For the text-containing cell, return its midpoint in (X, Y) coordinate format. 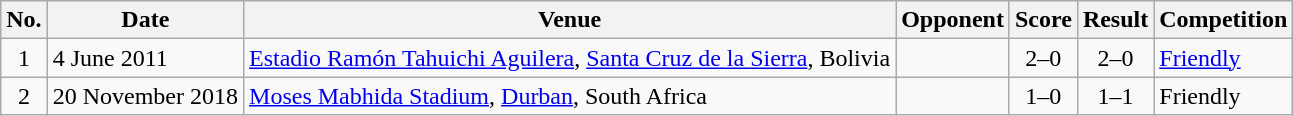
Opponent (953, 20)
Score (1043, 20)
1–0 (1043, 96)
Date (145, 20)
2 (24, 96)
Competition (1224, 20)
20 November 2018 (145, 96)
Estadio Ramón Tahuichi Aguilera, Santa Cruz de la Sierra, Bolivia (570, 58)
1–1 (1115, 96)
No. (24, 20)
4 June 2011 (145, 58)
1 (24, 58)
Venue (570, 20)
Result (1115, 20)
Moses Mabhida Stadium, Durban, South Africa (570, 96)
